For the text-containing cell, return its midpoint in [x, y] coordinate format. 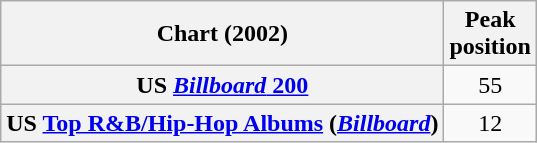
Chart (2002) [222, 34]
55 [490, 85]
Peak position [490, 34]
US Top R&B/Hip-Hop Albums (Billboard) [222, 123]
US Billboard 200 [222, 85]
12 [490, 123]
